Scan for the cell matching the given text and deliver its [x, y] coordinate at center. 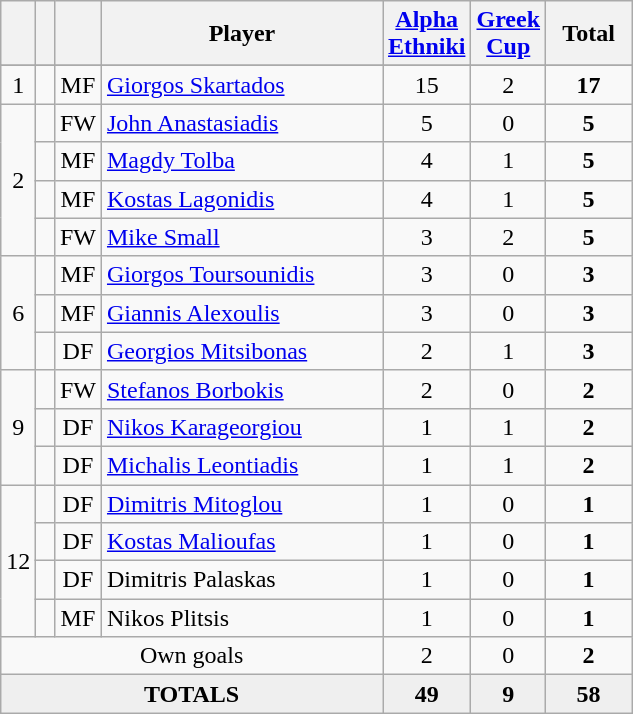
Nikos Plitsis [242, 618]
Giorgos Toursounidis [242, 275]
6 [18, 313]
Alpha Ethniki [426, 34]
Total [589, 34]
Michalis Leontiadis [242, 465]
Greek Cup [508, 34]
12 [18, 560]
Dimitris Mitoglou [242, 503]
Mike Small [242, 237]
Player [242, 34]
Giannis Alexoulis [242, 313]
Nikos Karageorgiou [242, 427]
15 [426, 85]
58 [589, 694]
Kostas Lagonidis [242, 199]
Giorgos Skartados [242, 85]
Kostas Malioufas [242, 542]
49 [426, 694]
Stefanos Borbokis [242, 389]
Own goals [192, 656]
John Anastasiadis [242, 123]
17 [589, 85]
Dimitris Palaskas [242, 580]
TOTALS [192, 694]
Georgios Mitsibonas [242, 351]
Magdy Tolba [242, 161]
